Return (x, y) of the center of cell containing provided text 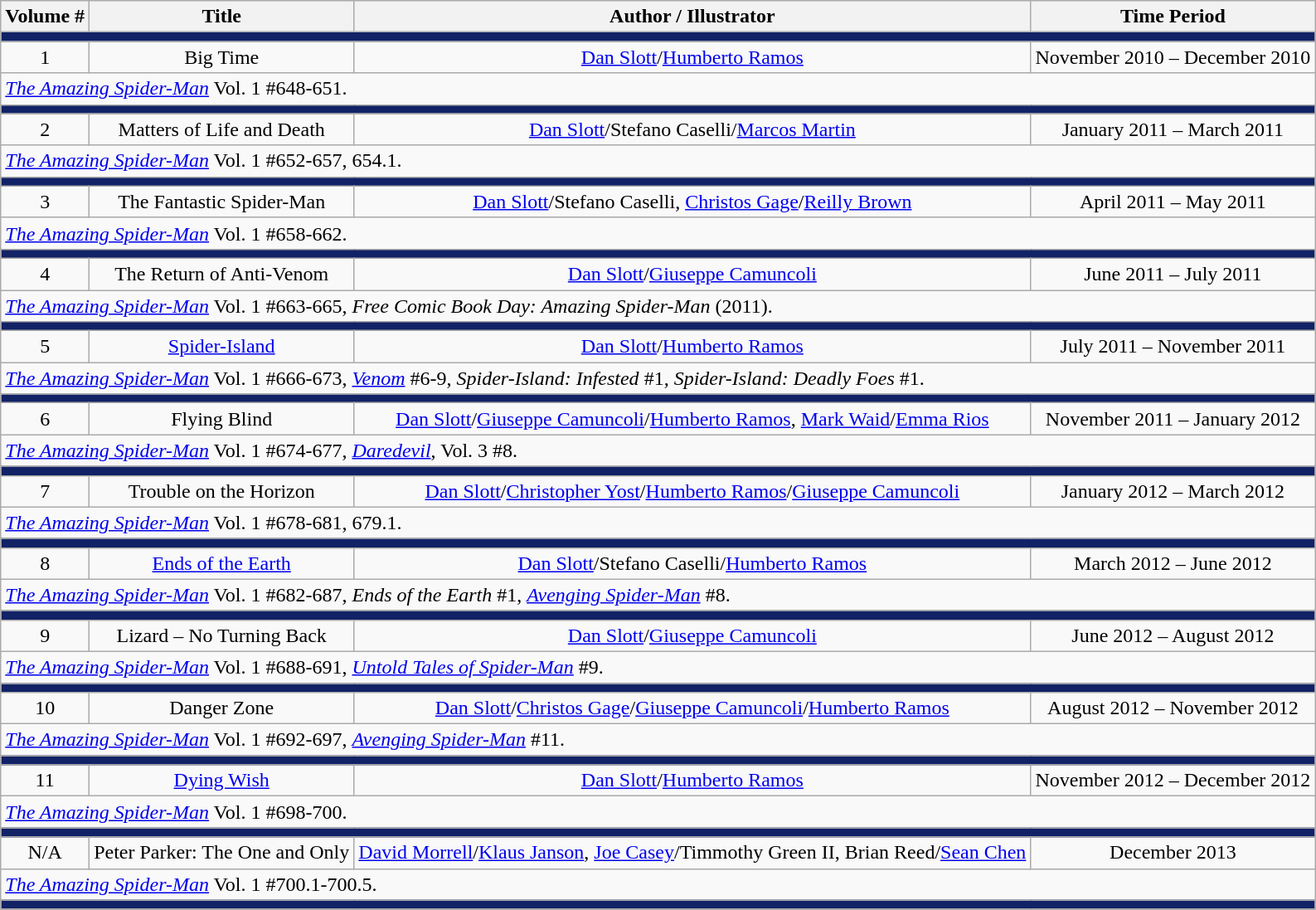
Title (222, 17)
4 (45, 274)
The Amazing Spider-Man Vol. 1 #663-665, Free Comic Book Day: Amazing Spider-Man (2011). (658, 306)
Flying Blind (222, 419)
Dan Slott/Stefano Caselli/Humberto Ramos (692, 563)
10 (45, 708)
8 (45, 563)
Ends of the Earth (222, 563)
The Amazing Spider-Man Vol. 1 #674-677, Daredevil, Vol. 3 #8. (658, 450)
11 (45, 781)
June 2012 – August 2012 (1173, 635)
The Return of Anti-Venom (222, 274)
1 (45, 57)
November 2011 – January 2012 (1173, 419)
The Amazing Spider-Man Vol. 1 #652-657, 654.1. (658, 161)
March 2012 – June 2012 (1173, 563)
January 2011 – March 2011 (1173, 129)
The Amazing Spider-Man Vol. 1 #700.1-700.5. (658, 884)
David Morrell/Klaus Janson, Joe Casey/Timmothy Green II, Brian Reed/Sean Chen (692, 853)
The Amazing Spider-Man Vol. 1 #666-673, Venom #6-9, Spider-Island: Infested #1, Spider-Island: Deadly Foes #1. (658, 378)
July 2011 – November 2011 (1173, 347)
Volume # (45, 17)
The Amazing Spider-Man Vol. 1 #678-681, 679.1. (658, 523)
Dan Slott/Stefano Caselli, Christos Gage/Reilly Brown (692, 202)
November 2012 – December 2012 (1173, 781)
April 2011 – May 2011 (1173, 202)
November 2010 – December 2010 (1173, 57)
5 (45, 347)
2 (45, 129)
Trouble on the Horizon (222, 491)
Author / Illustrator (692, 17)
Dan Slott/Christos Gage/Giuseppe Camuncoli/Humberto Ramos (692, 708)
The Amazing Spider-Man Vol. 1 #688-691, Untold Tales of Spider-Man #9. (658, 667)
9 (45, 635)
Time Period (1173, 17)
The Amazing Spider-Man Vol. 1 #648-651. (658, 89)
Dan Slott/Giuseppe Camuncoli/Humberto Ramos, Mark Waid/Emma Rios (692, 419)
The Fantastic Spider-Man (222, 202)
7 (45, 491)
August 2012 – November 2012 (1173, 708)
Danger Zone (222, 708)
Dan Slott/Christopher Yost/Humberto Ramos/Giuseppe Camuncoli (692, 491)
Dan Slott/Stefano Caselli/Marcos Martin (692, 129)
The Amazing Spider-Man Vol. 1 #698-700. (658, 812)
Big Time (222, 57)
Dying Wish (222, 781)
N/A (45, 853)
Lizard – No Turning Back (222, 635)
Peter Parker: The One and Only (222, 853)
December 2013 (1173, 853)
Matters of Life and Death (222, 129)
The Amazing Spider-Man Vol. 1 #682-687, Ends of the Earth #1, Avenging Spider-Man #8. (658, 595)
The Amazing Spider-Man Vol. 1 #692-697, Avenging Spider-Man #11. (658, 740)
June 2011 – July 2011 (1173, 274)
The Amazing Spider-Man Vol. 1 #658-662. (658, 233)
3 (45, 202)
6 (45, 419)
Spider-Island (222, 347)
January 2012 – March 2012 (1173, 491)
